Extract the [X, Y] coordinate from the center of the cell holding the provided text.  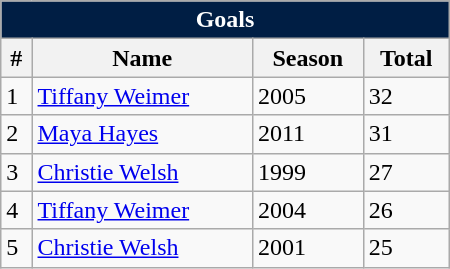
Goals [225, 20]
26 [406, 210]
4 [16, 210]
2004 [308, 210]
32 [406, 96]
2011 [308, 134]
2005 [308, 96]
31 [406, 134]
25 [406, 248]
Name [142, 58]
Maya Hayes [142, 134]
27 [406, 172]
2 [16, 134]
2001 [308, 248]
5 [16, 248]
Season [308, 58]
Total [406, 58]
# [16, 58]
1999 [308, 172]
3 [16, 172]
1 [16, 96]
